Return the [x, y] coordinate for the center point of the cell that contains the specified text.  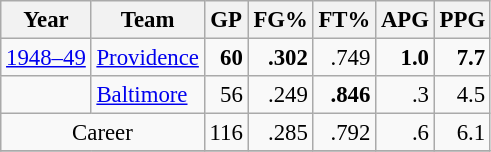
PPG [462, 20]
Career [102, 133]
.6 [406, 133]
Baltimore [148, 95]
7.7 [462, 58]
4.5 [462, 95]
.3 [406, 95]
6.1 [462, 133]
FG% [280, 20]
Year [46, 20]
.846 [344, 95]
1.0 [406, 58]
.749 [344, 58]
Providence [148, 58]
116 [226, 133]
1948–49 [46, 58]
GP [226, 20]
APG [406, 20]
.285 [280, 133]
56 [226, 95]
FT% [344, 20]
60 [226, 58]
.249 [280, 95]
.792 [344, 133]
.302 [280, 58]
Team [148, 20]
